Search for the cell housing the specified text and yield its (x, y) center coordinate. 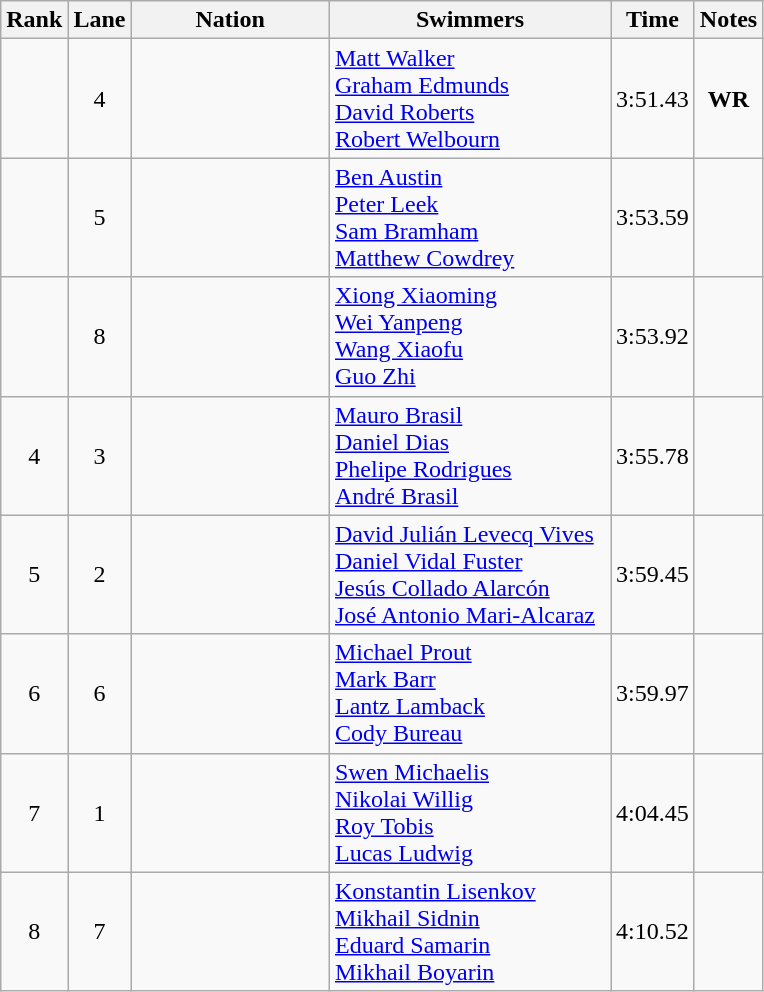
Matt Walker Graham Edmunds David Roberts Robert Welbourn (470, 98)
3:53.92 (653, 336)
4:04.45 (653, 812)
Nation (230, 20)
2 (100, 574)
1 (100, 812)
Swimmers (470, 20)
WR (728, 98)
Rank (34, 20)
Notes (728, 20)
Lane (100, 20)
3:51.43 (653, 98)
Michael Prout Mark Barr Lantz Lamback Cody Bureau (470, 694)
3:59.97 (653, 694)
Ben Austin Peter Leek Sam Bramham Matthew Cowdrey (470, 218)
Mauro Brasil Daniel Dias Phelipe Rodrigues André Brasil (470, 456)
Xiong Xiaoming Wei Yanpeng Wang Xiaofu Guo Zhi (470, 336)
3:59.45 (653, 574)
Swen Michaelis Nikolai Willig Roy Tobis Lucas Ludwig (470, 812)
3 (100, 456)
David Julián Levecq Vives Daniel Vidal Fuster Jesús Collado Alarcón José Antonio Mari-Alcaraz (470, 574)
Konstantin Lisenkov Mikhail Sidnin Eduard Samarin Mikhail Boyarin (470, 932)
4:10.52 (653, 932)
3:55.78 (653, 456)
Time (653, 20)
3:53.59 (653, 218)
